Locate the cell with the specified text and output its (X, Y) center coordinate. 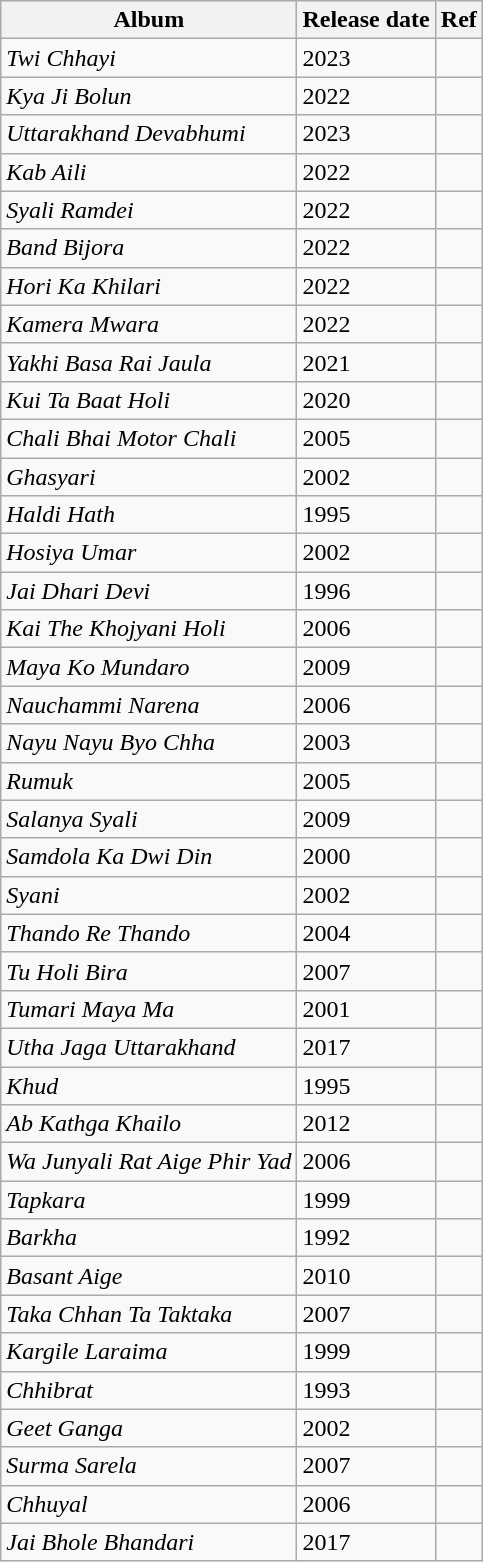
Chali Bhai Motor Chali (149, 438)
Release date (366, 20)
Maya Ko Mundaro (149, 667)
2021 (366, 362)
2001 (366, 1009)
Rumuk (149, 781)
Tumari Maya Ma (149, 1009)
Syani (149, 895)
Uttarakhand Devabhumi (149, 134)
Geet Ganga (149, 1428)
2012 (366, 1124)
Nayu Nayu Byo Chha (149, 743)
Salanya Syali (149, 819)
Tu Holi Bira (149, 971)
Wa Junyali Rat Aige Phir Yad (149, 1162)
Hosiya Umar (149, 553)
Kya Ji Bolun (149, 96)
Syali Ramdei (149, 210)
Barkha (149, 1238)
Chhuyal (149, 1504)
Surma Sarela (149, 1466)
Haldi Hath (149, 515)
2000 (366, 857)
Twi Chhayi (149, 58)
Tapkara (149, 1200)
Ghasyari (149, 477)
Chhibrat (149, 1390)
1993 (366, 1390)
2003 (366, 743)
Band Bijora (149, 248)
2020 (366, 400)
Khud (149, 1085)
Basant Aige (149, 1276)
Ref (458, 20)
Utha Jaga Uttarakhand (149, 1047)
Taka Chhan Ta Taktaka (149, 1314)
1992 (366, 1238)
Album (149, 20)
Samdola Ka Dwi Din (149, 857)
Jai Bhole Bhandari (149, 1542)
Jai Dhari Devi (149, 591)
1996 (366, 591)
Kab Aili (149, 172)
Kamera Mwara (149, 324)
2004 (366, 933)
Nauchammi Narena (149, 705)
Yakhi Basa Rai Jaula (149, 362)
Hori Ka Khilari (149, 286)
Kai The Khojyani Holi (149, 629)
2010 (366, 1276)
Kargile Laraima (149, 1352)
Ab Kathga Khailo (149, 1124)
Kui Ta Baat Holi (149, 400)
Thando Re Thando (149, 933)
